Determine the [x, y] coordinate at the center of the cell enclosing the given text.  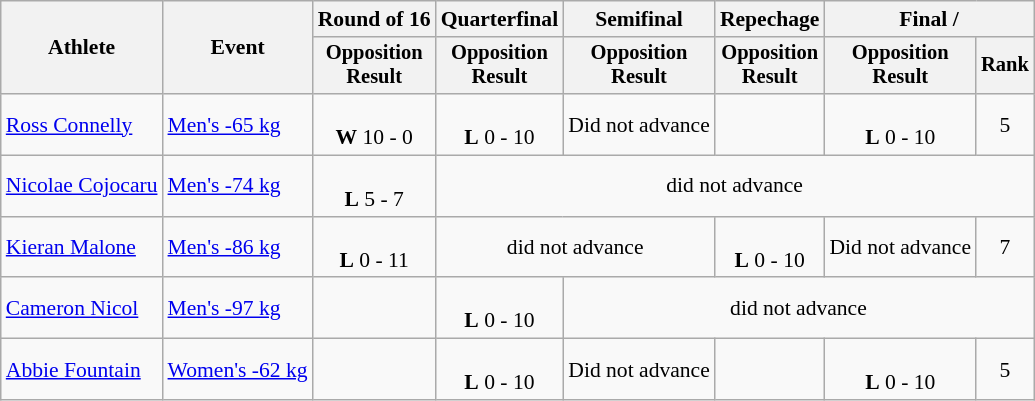
7 [1005, 248]
Cameron Nicol [82, 308]
Women's -62 kg [238, 370]
Men's -86 kg [238, 248]
Final / [928, 19]
Men's -65 kg [238, 124]
Repechage [770, 19]
Athlete [82, 48]
Men's -74 kg [238, 186]
L 5 - 7 [374, 186]
Men's -97 kg [238, 308]
Event [238, 48]
Quarterfinal [500, 19]
Rank [1005, 66]
Kieran Malone [82, 248]
Round of 16 [374, 19]
Ross Connelly [82, 124]
Nicolae Cojocaru [82, 186]
Abbie Fountain [82, 370]
L 0 - 11 [374, 248]
Semifinal [639, 19]
W 10 - 0 [374, 124]
